Find where the given text appears and provide that cell's center as [X, Y] coordinate. 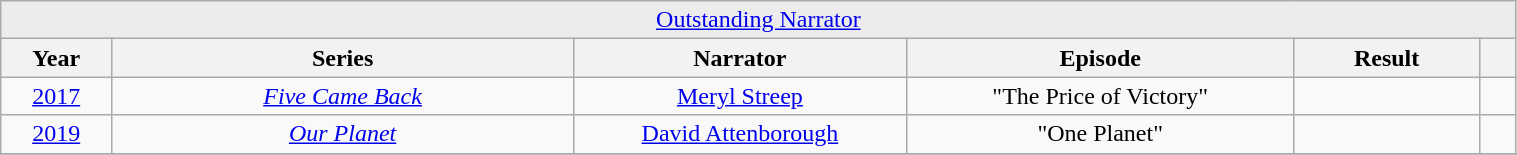
2017 [56, 96]
Narrator [740, 58]
Series [343, 58]
2019 [56, 134]
"One Planet" [1100, 134]
"The Price of Victory" [1100, 96]
Our Planet [343, 134]
Result [1386, 58]
Outstanding Narrator [758, 20]
Episode [1100, 58]
Five Came Back [343, 96]
Year [56, 58]
David Attenborough [740, 134]
Meryl Streep [740, 96]
